Scan for the cell matching the given text and deliver its (X, Y) coordinate at center. 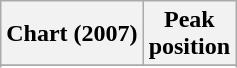
Peakposition (189, 34)
Chart (2007) (72, 34)
